Pinpoint the cell where the given text exists, returning its [x, y] midpoint coordinate. 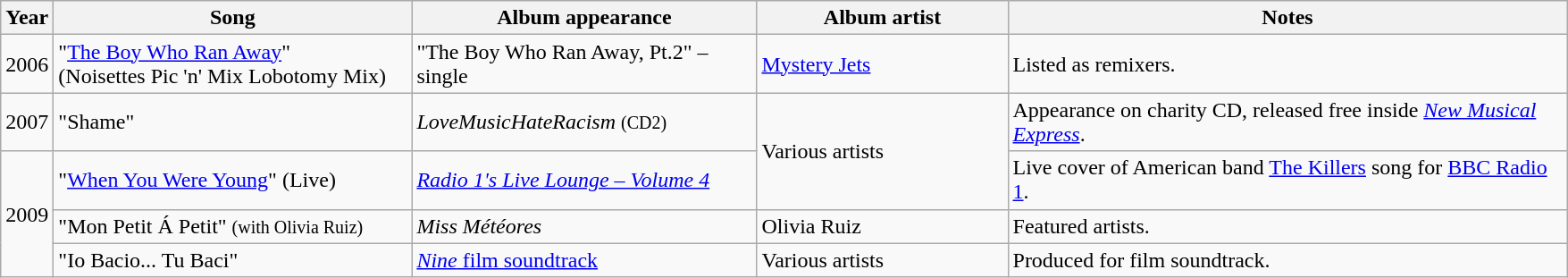
"The Boy Who Ran Away"(Noisettes Pic 'n' Mix Lobotomy Mix) [232, 64]
Listed as remixers. [1287, 64]
"Shame" [232, 122]
Live cover of American band The Killers song for BBC Radio 1. [1287, 181]
Notes [1287, 18]
Song [232, 18]
"When You Were Young" (Live) [232, 181]
Featured artists. [1287, 226]
Olivia Ruiz [883, 226]
Mystery Jets [883, 64]
"Mon Petit Á Petit" (with Olivia Ruiz) [232, 226]
2006 [27, 64]
Appearance on charity CD, released free inside New Musical Express. [1287, 122]
LoveMusicHateRacism (CD2) [584, 122]
Radio 1's Live Lounge – Volume 4 [584, 181]
Album artist [883, 18]
2009 [27, 215]
Nine film soundtrack [584, 260]
"The Boy Who Ran Away, Pt.2" – single [584, 64]
2007 [27, 122]
Produced for film soundtrack. [1287, 260]
Year [27, 18]
Miss Météores [584, 226]
"Io Bacio... Tu Baci" [232, 260]
Album appearance [584, 18]
